Extract the [X, Y] coordinate from the center of the cell holding the provided text.  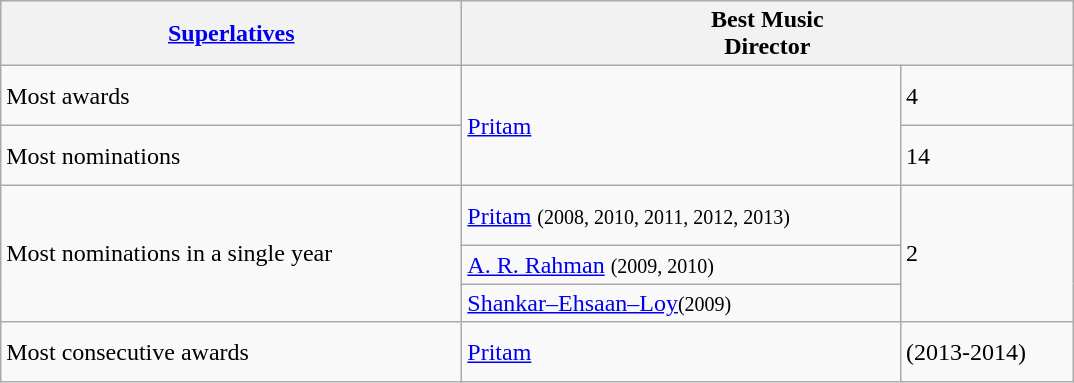
Pritam (2008, 2010, 2011, 2012, 2013) [682, 216]
Most nominations [232, 156]
(2013-2014) [987, 352]
Best MusicDirector [768, 34]
A. R. Rahman (2009, 2010) [682, 265]
Superlatives [232, 34]
Most awards [232, 96]
Shankar–Ehsaan–Loy(2009) [682, 303]
Most consecutive awards [232, 352]
14 [987, 156]
2 [987, 254]
4 [987, 96]
Most nominations in a single year [232, 254]
